Locate the cell with the specified text and output its [X, Y] center coordinate. 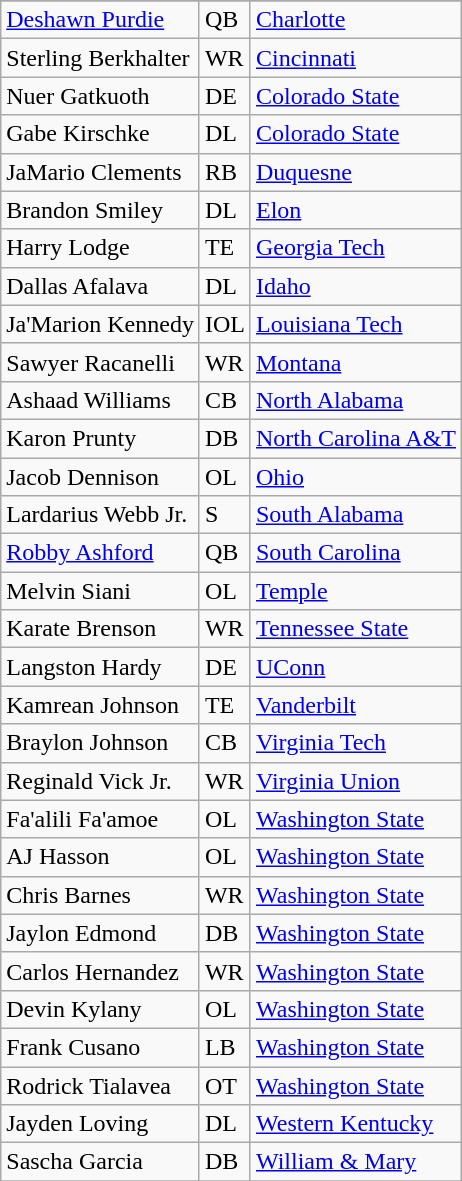
Harry Lodge [100, 248]
Sterling Berkhalter [100, 58]
Braylon Johnson [100, 743]
Lardarius Webb Jr. [100, 515]
Duquesne [356, 172]
Sascha Garcia [100, 1162]
Ja'Marion Kennedy [100, 324]
Temple [356, 591]
UConn [356, 667]
Langston Hardy [100, 667]
IOL [224, 324]
Rodrick Tialavea [100, 1085]
LB [224, 1047]
Deshawn Purdie [100, 20]
Georgia Tech [356, 248]
Robby Ashford [100, 553]
Dallas Afalava [100, 286]
South Alabama [356, 515]
Kamrean Johnson [100, 705]
Montana [356, 362]
Jacob Dennison [100, 477]
Reginald Vick Jr. [100, 781]
Chris Barnes [100, 895]
RB [224, 172]
South Carolina [356, 553]
Frank Cusano [100, 1047]
Louisiana Tech [356, 324]
Brandon Smiley [100, 210]
Charlotte [356, 20]
North Carolina A&T [356, 438]
Jaylon Edmond [100, 933]
Melvin Siani [100, 591]
North Alabama [356, 400]
S [224, 515]
William & Mary [356, 1162]
Devin Kylany [100, 1009]
Ohio [356, 477]
Sawyer Racanelli [100, 362]
Carlos Hernandez [100, 971]
Vanderbilt [356, 705]
Cincinnati [356, 58]
Jayden Loving [100, 1124]
Western Kentucky [356, 1124]
Gabe Kirschke [100, 134]
AJ Hasson [100, 857]
Nuer Gatkuoth [100, 96]
Virginia Union [356, 781]
Idaho [356, 286]
Elon [356, 210]
JaMario Clements [100, 172]
Tennessee State [356, 629]
OT [224, 1085]
Virginia Tech [356, 743]
Ashaad Williams [100, 400]
Karon Prunty [100, 438]
Karate Brenson [100, 629]
Fa'alili Fa'amoe [100, 819]
